Capture the cell that displays the provided text and extract its (X, Y) central coordinate. 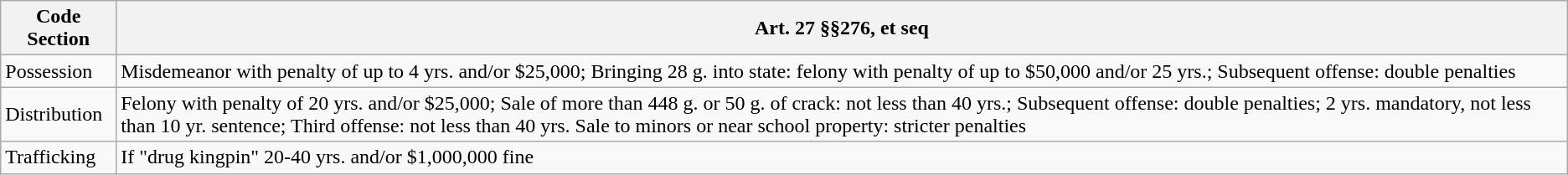
If "drug kingpin" 20-40 yrs. and/or $1,000,000 fine (843, 157)
Art. 27 §§276, et seq (843, 28)
Distribution (59, 114)
Trafficking (59, 157)
Possession (59, 71)
Code Section (59, 28)
